Identify which cell holds the provided text, then report its (X, Y) central coordinate. 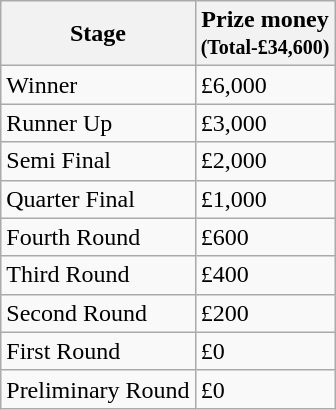
Fourth Round (98, 237)
£3,000 (265, 123)
£600 (265, 237)
Third Round (98, 275)
Quarter Final (98, 199)
£400 (265, 275)
£1,000 (265, 199)
Winner (98, 85)
First Round (98, 351)
Preliminary Round (98, 389)
Semi Final (98, 161)
£200 (265, 313)
Second Round (98, 313)
Stage (98, 34)
Runner Up (98, 123)
Prize money(Total-£34,600) (265, 34)
£6,000 (265, 85)
£2,000 (265, 161)
